Return the (X, Y) coordinate for the center point of the cell that contains the specified text.  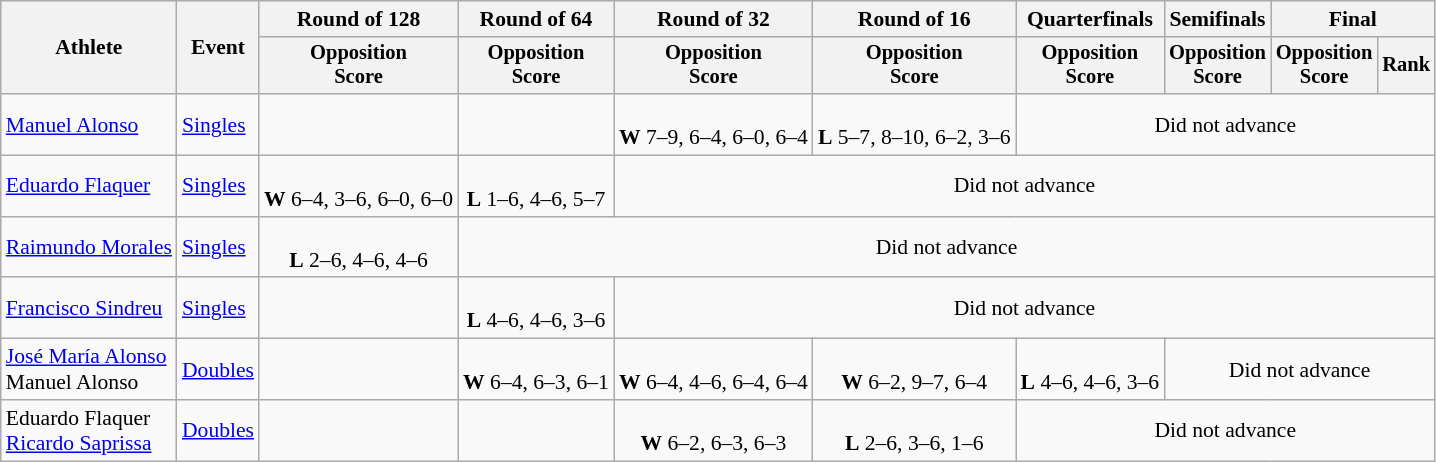
Eduardo Flaquer (89, 186)
Event (218, 48)
Round of 32 (714, 19)
W 6–2, 9–7, 6–4 (914, 370)
Final (1353, 19)
L 2–6, 3–6, 1–6 (914, 430)
Raimundo Morales (89, 248)
Round of 128 (358, 19)
Manuel Alonso (89, 124)
Rank (1406, 66)
W 6–4, 6–3, 6–1 (536, 370)
L 5–7, 8–10, 6–2, 3–6 (914, 124)
Round of 16 (914, 19)
W 6–4, 3–6, 6–0, 6–0 (358, 186)
Francisco Sindreu (89, 308)
Athlete (89, 48)
W 7–9, 6–4, 6–0, 6–4 (714, 124)
W 6–2, 6–3, 6–3 (714, 430)
W 6–4, 4–6, 6–4, 6–4 (714, 370)
Quarterfinals (1090, 19)
Eduardo Flaquer Ricardo Saprissa (89, 430)
L 2–6, 4–6, 4–6 (358, 248)
Round of 64 (536, 19)
L 1–6, 4–6, 5–7 (536, 186)
Semifinals (1218, 19)
José María Alonso Manuel Alonso (89, 370)
